Locate the cell with the specified text and output its [X, Y] center coordinate. 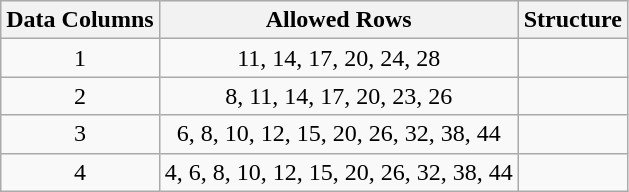
6, 8, 10, 12, 15, 20, 26, 32, 38, 44 [338, 134]
8, 11, 14, 17, 20, 23, 26 [338, 96]
Data Columns [80, 20]
Structure [572, 20]
1 [80, 58]
4 [80, 172]
3 [80, 134]
11, 14, 17, 20, 24, 28 [338, 58]
2 [80, 96]
Allowed Rows [338, 20]
4, 6, 8, 10, 12, 15, 20, 26, 32, 38, 44 [338, 172]
